Output the (x, y) coordinate of the center of the cell containing the given text.  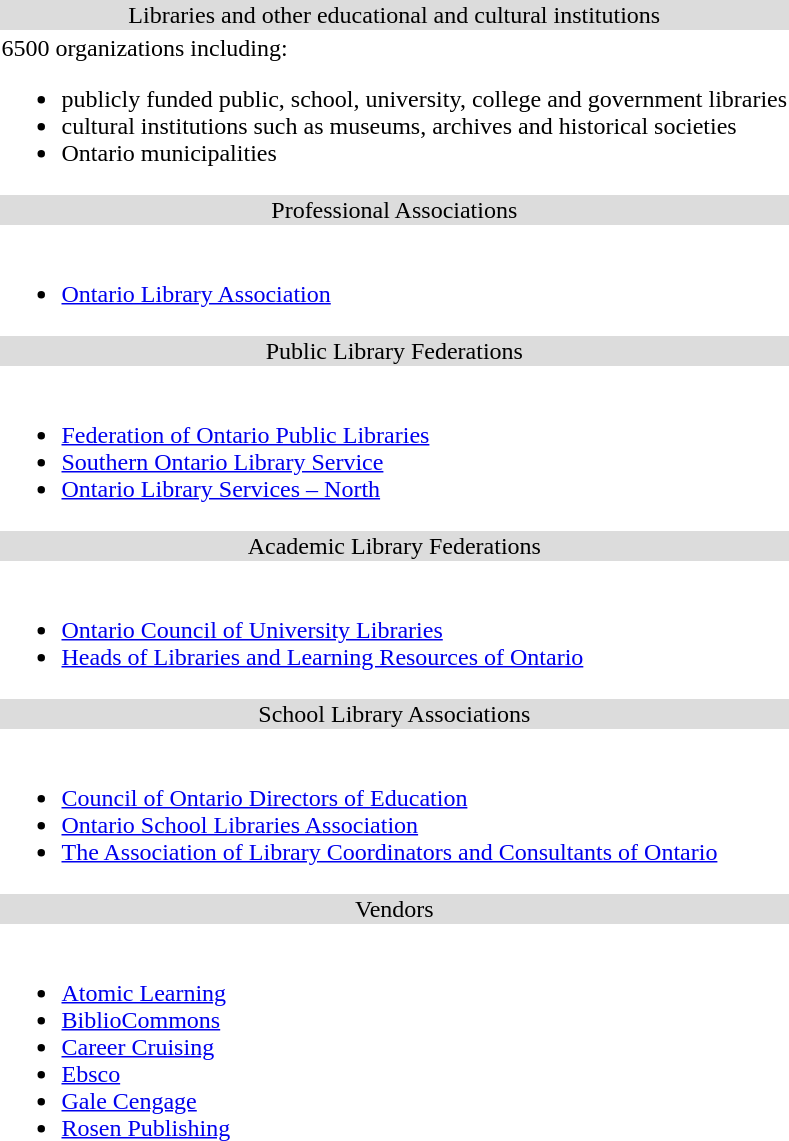
Libraries and other educational and cultural institutions (394, 15)
Ontario Council of University LibrariesHeads of Libraries and Learning Resources of Ontario (394, 630)
Professional Associations (394, 210)
Federation of Ontario Public LibrariesSouthern Ontario Library ServiceOntario Library Services – North (394, 448)
Vendors (394, 909)
Public Library Federations (394, 351)
School Library Associations (394, 714)
Academic Library Federations (394, 546)
Council of Ontario Directors of EducationOntario School Libraries AssociationThe Association of Library Coordinators and Consultants of Ontario (394, 812)
Ontario Library Association (394, 280)
